Output the [x, y] coordinate of the center of the cell containing the given text.  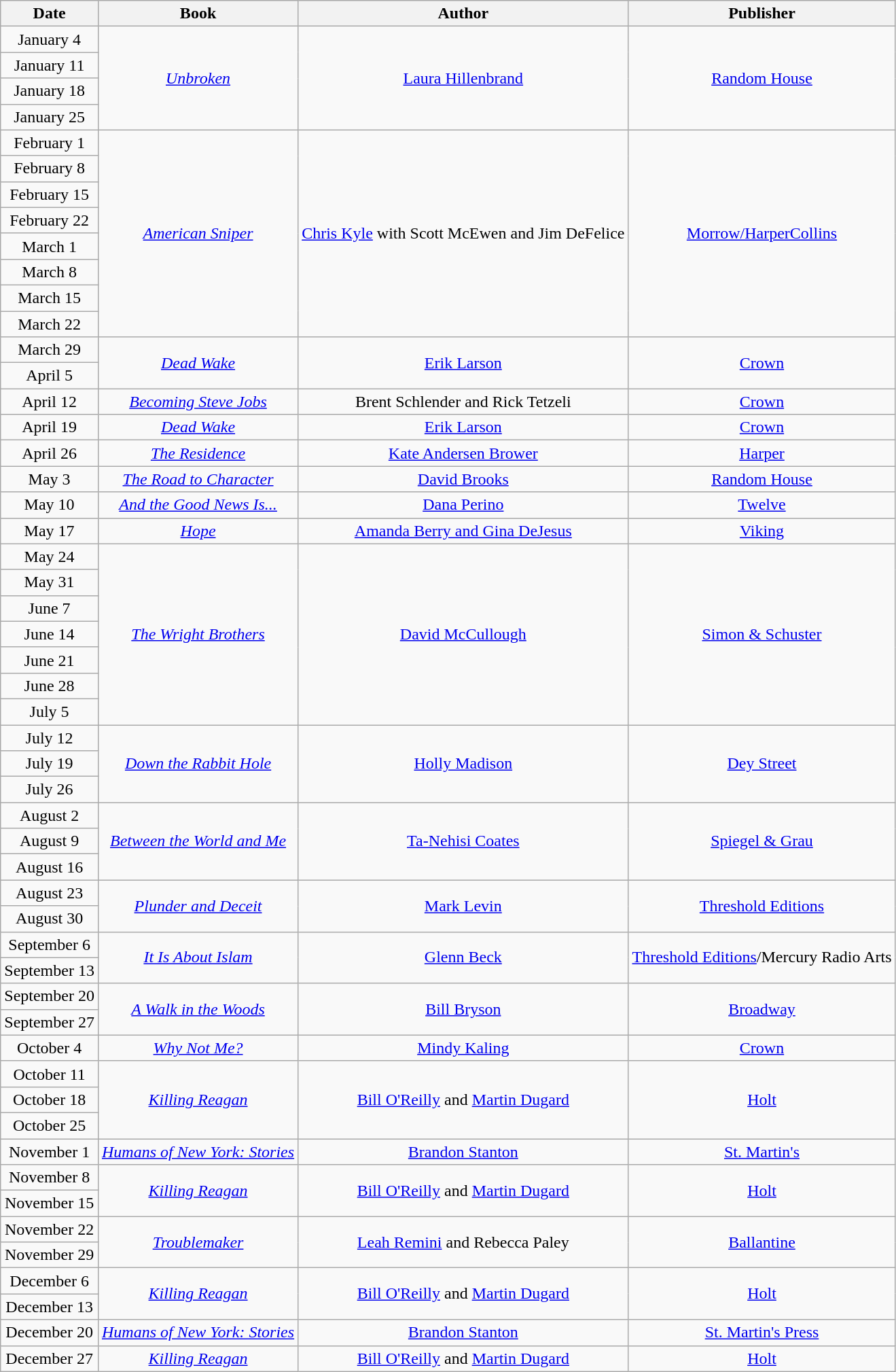
November 1 [50, 1152]
David Brooks [463, 479]
A Walk in the Woods [198, 1009]
February 15 [50, 194]
August 30 [50, 919]
November 22 [50, 1229]
Ta-Nehisi Coates [463, 841]
Author [463, 14]
March 1 [50, 246]
Date [50, 14]
February 22 [50, 220]
Becoming Steve Jobs [198, 402]
February 8 [50, 169]
May 10 [50, 505]
Spiegel & Grau [762, 841]
June 21 [50, 660]
Twelve [762, 505]
March 22 [50, 324]
January 25 [50, 117]
Laura Hillenbrand [463, 78]
August 2 [50, 815]
January 4 [50, 39]
August 9 [50, 841]
March 29 [50, 350]
Harper [762, 453]
October 11 [50, 1074]
The Wright Brothers [198, 634]
April 12 [50, 402]
St. Martin's Press [762, 1333]
Dana Perino [463, 505]
September 6 [50, 945]
March 15 [50, 298]
October 4 [50, 1048]
Publisher [762, 14]
Viking [762, 531]
Unbroken [198, 78]
And the Good News Is... [198, 505]
Hope [198, 531]
Ballantine [762, 1242]
The Residence [198, 453]
Mindy Kaling [463, 1048]
Threshold Editions/Mercury Radio Arts [762, 957]
Broadway [762, 1009]
October 25 [50, 1125]
November 29 [50, 1255]
The Road to Character [198, 479]
August 16 [50, 867]
December 27 [50, 1358]
Glenn Beck [463, 957]
Mark Levin [463, 906]
December 6 [50, 1281]
Bill Bryson [463, 1009]
July 26 [50, 790]
June 7 [50, 608]
May 24 [50, 557]
July 12 [50, 737]
Troublemaker [198, 1242]
April 5 [50, 376]
Plunder and Deceit [198, 906]
September 13 [50, 970]
Down the Rabbit Hole [198, 763]
David McCullough [463, 634]
Holly Madison [463, 763]
June 14 [50, 634]
Morrow/HarperCollins [762, 233]
St. Martin's [762, 1152]
May 3 [50, 479]
Simon & Schuster [762, 634]
Dey Street [762, 763]
Chris Kyle with Scott McEwen and Jim DeFelice [463, 233]
Why Not Me? [198, 1048]
September 20 [50, 996]
October 18 [50, 1100]
American Sniper [198, 233]
August 23 [50, 893]
It Is About Islam [198, 957]
Threshold Editions [762, 906]
Book [198, 14]
February 1 [50, 143]
January 18 [50, 91]
January 11 [50, 65]
December 20 [50, 1333]
September 27 [50, 1022]
June 28 [50, 686]
April 26 [50, 453]
July 5 [50, 711]
May 31 [50, 582]
May 17 [50, 531]
Leah Remini and Rebecca Paley [463, 1242]
Brent Schlender and Rick Tetzeli [463, 402]
November 8 [50, 1178]
Amanda Berry and Gina DeJesus [463, 531]
Between the World and Me [198, 841]
March 8 [50, 272]
December 13 [50, 1307]
April 19 [50, 427]
November 15 [50, 1203]
Kate Andersen Brower [463, 453]
July 19 [50, 764]
